Determine the [X, Y] coordinate at the center of the cell enclosing the given text.  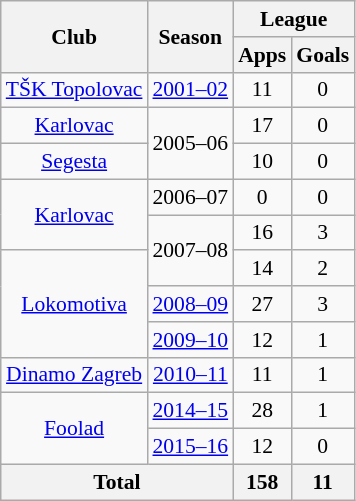
Goals [322, 55]
2007–08 [190, 250]
Foolad [74, 428]
14 [262, 269]
Lokomotiva [74, 304]
28 [262, 411]
Dinamo Zagreb [74, 375]
Season [190, 36]
2015–16 [190, 447]
2005–06 [190, 144]
2009–10 [190, 340]
Apps [262, 55]
16 [262, 233]
Total [117, 482]
27 [262, 304]
2014–15 [190, 411]
Segesta [74, 162]
10 [262, 162]
League [294, 19]
2 [322, 269]
2001–02 [190, 90]
2010–11 [190, 375]
2006–07 [190, 197]
Club [74, 36]
TŠK Topolovac [74, 90]
2008–09 [190, 304]
158 [262, 482]
17 [262, 126]
